Return the [X, Y] coordinate for the center point of the cell that contains the specified text.  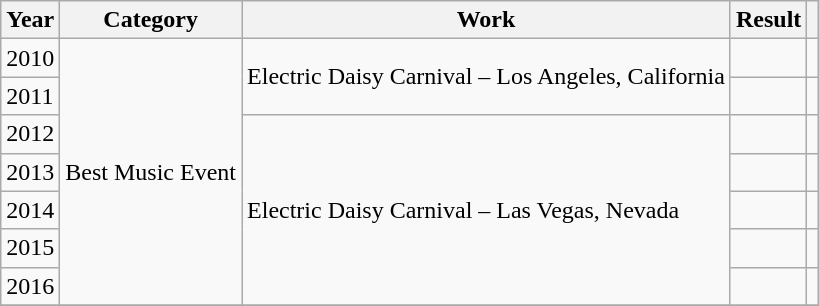
2011 [30, 96]
Result [768, 20]
Best Music Event [151, 172]
Electric Daisy Carnival – Los Angeles, California [486, 77]
2015 [30, 248]
2014 [30, 210]
2016 [30, 286]
Category [151, 20]
Year [30, 20]
Electric Daisy Carnival – Las Vegas, Nevada [486, 210]
Work [486, 20]
2013 [30, 172]
2012 [30, 134]
2010 [30, 58]
